From the cell containing the given text, extract its center point as [X, Y] coordinate. 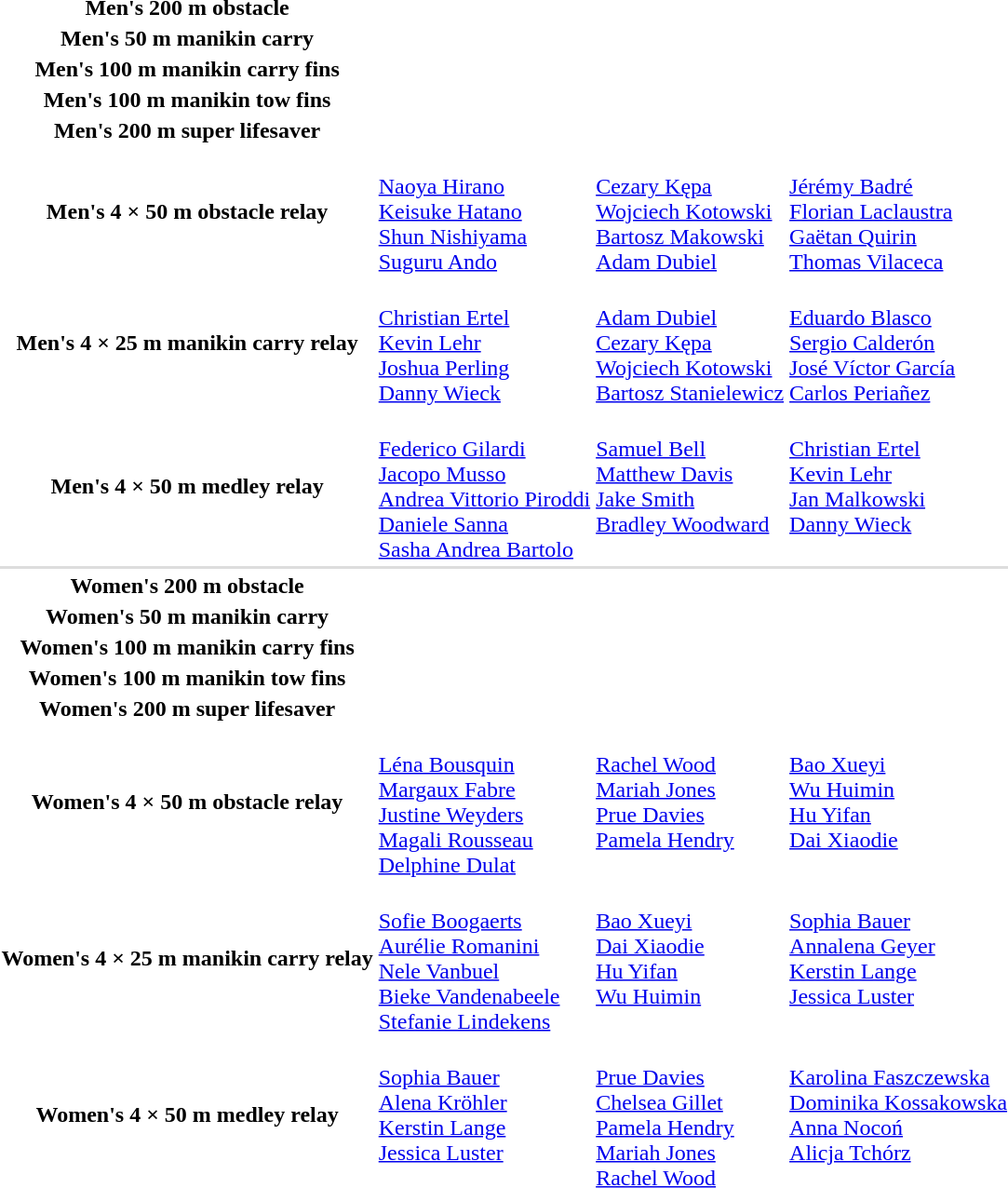
Men's 200 m super lifesaver [187, 130]
Men's 4 × 50 m medley relay [187, 486]
Men's 100 m manikin tow fins [187, 100]
Naoya HiranoKeisuke HatanoShun NishiyamaSuguru Ando [484, 211]
Women's 200 m obstacle [187, 586]
Women's 200 m super lifesaver [187, 709]
Léna BousquinMargaux FabreJustine WeydersMagali RousseauDelphine Dulat [484, 803]
Women's 100 m manikin tow fins [187, 678]
Cezary KępaWojciech KotowskiBartosz MakowskiAdam Dubiel [691, 211]
Sofie BoogaertsAurélie RomaniniNele VanbuelBieke VandenabeeleStefanie Lindekens [484, 959]
Adam DubielCezary KępaWojciech KotowskiBartosz Stanielewicz [691, 343]
Christian ErtelKevin LehrJoshua PerlingDanny Wieck [484, 343]
Women's 4 × 50 m obstacle relay [187, 803]
Bao XueyiDai XiaodieHu YifanWu Huimin [691, 959]
Women's 50 m manikin carry [187, 616]
Rachel WoodMariah JonesPrue DaviesPamela Hendry [691, 803]
Men's 100 m manikin carry fins [187, 69]
Men's 4 × 50 m obstacle relay [187, 211]
Women's 100 m manikin carry fins [187, 647]
Federico GilardiJacopo MussoAndrea Vittorio PiroddiDaniele SannaSasha Andrea Bartolo [484, 486]
Samuel BellMatthew DavisJake SmithBradley Woodward [691, 486]
Men's 4 × 25 m manikin carry relay [187, 343]
Women's 4 × 25 m manikin carry relay [187, 959]
Men's 50 m manikin carry [187, 38]
